Return the (x, y) coordinate for the center point of the cell that contains the specified text.  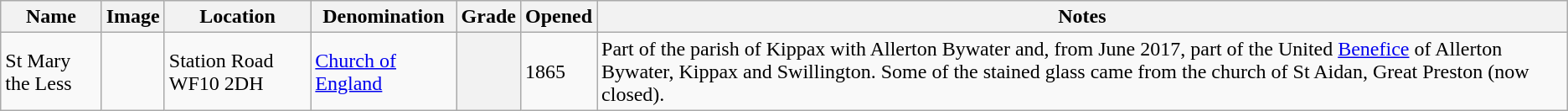
Notes (1082, 17)
Opened (558, 17)
Grade (488, 17)
Station Road WF10 2DH (238, 71)
Name (51, 17)
St Mary the Less (51, 71)
Church of England (384, 71)
Denomination (384, 17)
Location (238, 17)
1865 (558, 71)
Image (132, 17)
